Detect which cell encompasses the target text, then output its (x, y) center coordinate. 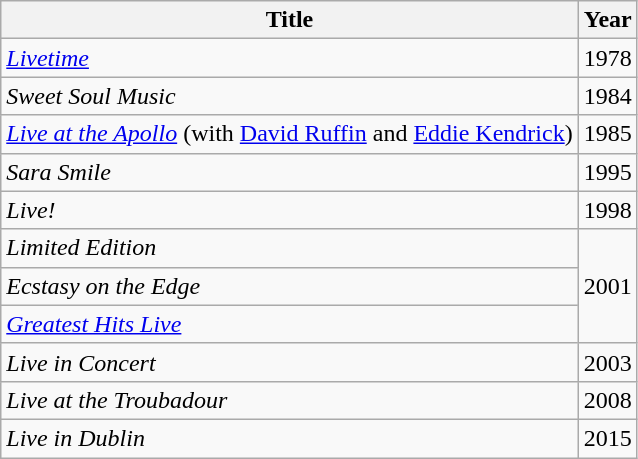
Ecstasy on the Edge (290, 286)
1978 (608, 58)
2008 (608, 400)
1995 (608, 172)
Sweet Soul Music (290, 96)
Live at the Troubadour (290, 400)
Live at the Apollo (with David Ruffin and Eddie Kendrick) (290, 134)
2015 (608, 438)
1998 (608, 210)
Live in Concert (290, 362)
2003 (608, 362)
Live! (290, 210)
Greatest Hits Live (290, 324)
Livetime (290, 58)
Title (290, 20)
Year (608, 20)
1985 (608, 134)
2001 (608, 286)
1984 (608, 96)
Live in Dublin (290, 438)
Sara Smile (290, 172)
Limited Edition (290, 248)
